Pinpoint the cell where the given text exists, returning its (x, y) midpoint coordinate. 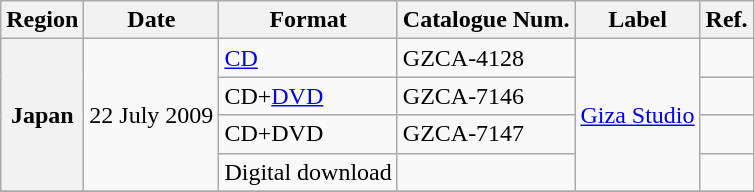
Ref. (726, 20)
CD (308, 58)
22 July 2009 (152, 115)
Region (42, 20)
Giza Studio (638, 115)
Label (638, 20)
Catalogue Num. (486, 20)
Date (152, 20)
Format (308, 20)
Japan (42, 115)
Digital download (308, 172)
GZCA-7147 (486, 134)
GZCA-4128 (486, 58)
GZCA-7146 (486, 96)
